Identify which cell holds the provided text, then report its [x, y] central coordinate. 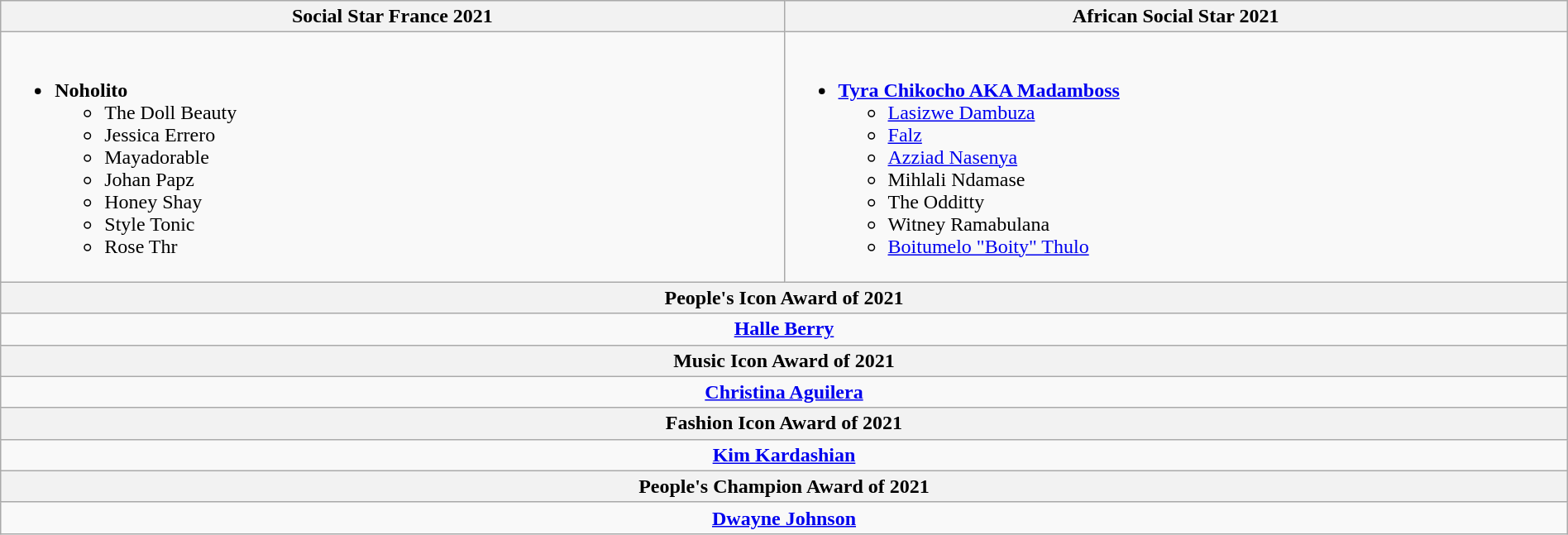
Christina Aguilera [784, 392]
Kim Kardashian [784, 455]
African Social Star 2021 [1176, 17]
Tyra Chikocho AKA MadambossLasizwe DambuzaFalzAzziad NasenyaMihlali NdamaseThe OddittyWitney RamabulanaBoitumelo "Boity" Thulo [1176, 157]
Music Icon Award of 2021 [784, 361]
People's Icon Award of 2021 [784, 298]
Social Star France 2021 [392, 17]
People's Champion Award of 2021 [784, 486]
NoholitoThe Doll BeautyJessica ErreroMayadorableJohan PapzHoney ShayStyle TonicRose Thr [392, 157]
Fashion Icon Award of 2021 [784, 423]
Dwayne Johnson [784, 518]
Halle Berry [784, 329]
